Extract the (X, Y) coordinate from the center of the cell holding the provided text.  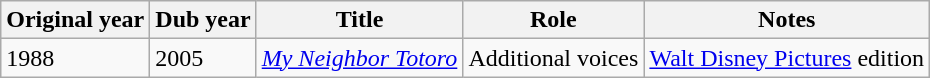
2005 (203, 58)
Original year (76, 20)
Role (554, 20)
1988 (76, 58)
Dub year (203, 20)
My Neighbor Totoro (360, 58)
Additional voices (554, 58)
Walt Disney Pictures edition (787, 58)
Title (360, 20)
Notes (787, 20)
